Extract the [X, Y] coordinate from the center of the cell holding the provided text.  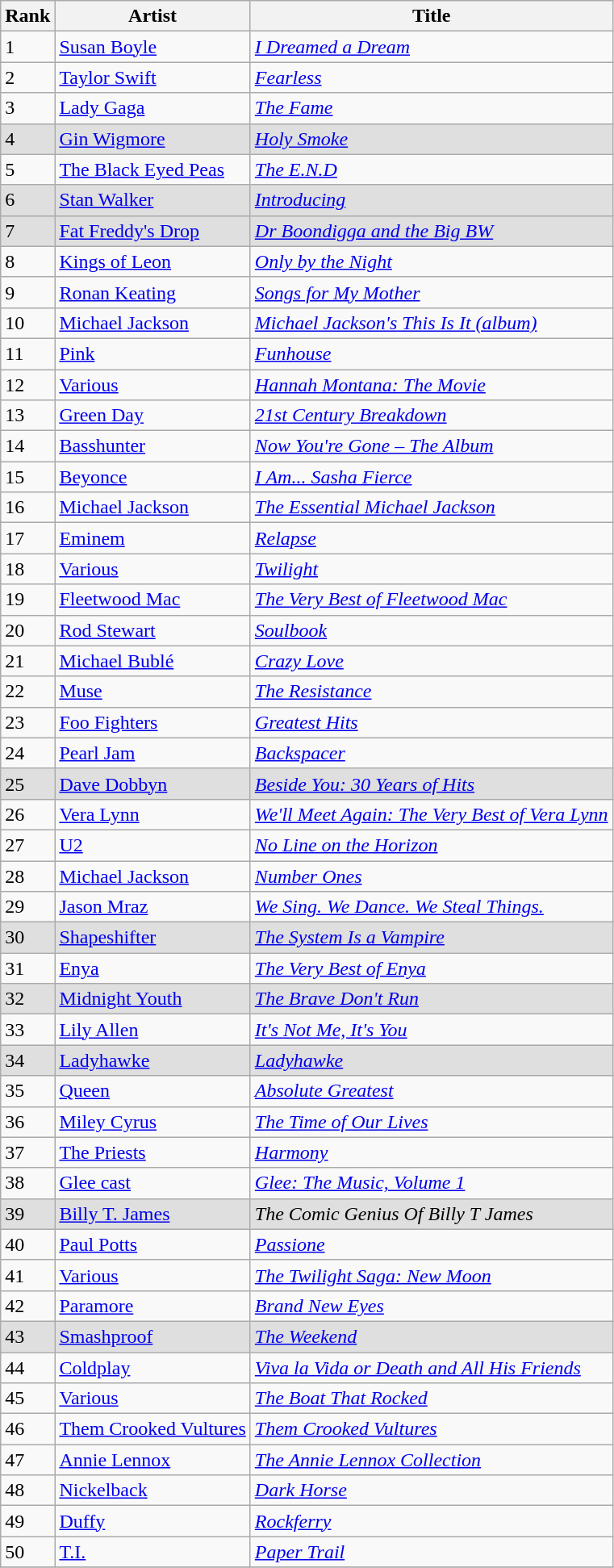
23 [27, 722]
Queen [152, 1091]
16 [27, 508]
Soulbook [431, 630]
The Priests [152, 1152]
The Essential Michael Jackson [431, 508]
Glee cast [152, 1183]
Nickelback [152, 1491]
35 [27, 1091]
30 [27, 938]
50 [27, 1552]
41 [27, 1275]
39 [27, 1214]
33 [27, 1030]
It's Not Me, It's You [431, 1030]
Beside You: 30 Years of Hits [431, 784]
Paper Trail [431, 1552]
15 [27, 477]
No Line on the Horizon [431, 845]
Smashproof [152, 1336]
Green Day [152, 416]
Taylor Swift [152, 77]
Absolute Greatest [431, 1091]
We Sing. We Dance. We Steal Things. [431, 907]
6 [27, 200]
T.I. [152, 1552]
The Very Best of Enya [431, 968]
28 [27, 876]
Crazy Love [431, 661]
Eminem [152, 538]
Lily Allen [152, 1030]
We'll Meet Again: The Very Best of Vera Lynn [431, 814]
Susan Boyle [152, 47]
27 [27, 845]
The Twilight Saga: New Moon [431, 1275]
8 [27, 261]
37 [27, 1152]
Fat Freddy's Drop [152, 231]
10 [27, 323]
Dark Horse [431, 1491]
The Very Best of Fleetwood Mac [431, 600]
The Fame [431, 108]
The Time of Our Lives [431, 1122]
Holy Smoke [431, 139]
The Resistance [431, 692]
29 [27, 907]
4 [27, 139]
9 [27, 292]
Backspacer [431, 753]
The Boat That Rocked [431, 1399]
48 [27, 1491]
3 [27, 108]
Viva la Vida or Death and All His Friends [431, 1368]
42 [27, 1306]
19 [27, 600]
I Am... Sasha Fierce [431, 477]
25 [27, 784]
13 [27, 416]
Paramore [152, 1306]
Gin Wigmore [152, 139]
Rank [27, 16]
36 [27, 1122]
18 [27, 569]
43 [27, 1336]
Lady Gaga [152, 108]
Annie Lennox [152, 1460]
The System Is a Vampire [431, 938]
The Brave Don't Run [431, 999]
Fearless [431, 77]
31 [27, 968]
Coldplay [152, 1368]
12 [27, 385]
Introducing [431, 200]
Pearl Jam [152, 753]
5 [27, 169]
Rockferry [431, 1521]
Jason Mraz [152, 907]
Greatest Hits [431, 722]
Muse [152, 692]
The E.N.D [431, 169]
Fleetwood Mac [152, 600]
Dave Dobbyn [152, 784]
The Comic Genius Of Billy T James [431, 1214]
11 [27, 353]
34 [27, 1060]
20 [27, 630]
Artist [152, 16]
Miley Cyrus [152, 1122]
Duffy [152, 1521]
2 [27, 77]
Harmony [431, 1152]
Vera Lynn [152, 814]
Billy T. James [152, 1214]
Relapse [431, 538]
Pink [152, 353]
Kings of Leon [152, 261]
44 [27, 1368]
Ronan Keating [152, 292]
46 [27, 1429]
40 [27, 1244]
21 [27, 661]
Basshunter [152, 446]
49 [27, 1521]
24 [27, 753]
17 [27, 538]
Number Ones [431, 876]
22 [27, 692]
Hannah Montana: The Movie [431, 385]
U2 [152, 845]
Glee: The Music, Volume 1 [431, 1183]
Michael Jackson's This Is It (album) [431, 323]
Songs for My Mother [431, 292]
Twilight [431, 569]
14 [27, 446]
Midnight Youth [152, 999]
38 [27, 1183]
Enya [152, 968]
7 [27, 231]
26 [27, 814]
Now You're Gone – The Album [431, 446]
21st Century Breakdown [431, 416]
Only by the Night [431, 261]
The Weekend [431, 1336]
Foo Fighters [152, 722]
Paul Potts [152, 1244]
The Black Eyed Peas [152, 169]
32 [27, 999]
The Annie Lennox Collection [431, 1460]
47 [27, 1460]
Michael Bublé [152, 661]
45 [27, 1399]
Shapeshifter [152, 938]
Rod Stewart [152, 630]
Dr Boondigga and the Big BW [431, 231]
Title [431, 16]
Stan Walker [152, 200]
Brand New Eyes [431, 1306]
Funhouse [431, 353]
Beyonce [152, 477]
Passione [431, 1244]
1 [27, 47]
I Dreamed a Dream [431, 47]
